Find where the given text appears and provide that cell's center as [X, Y] coordinate. 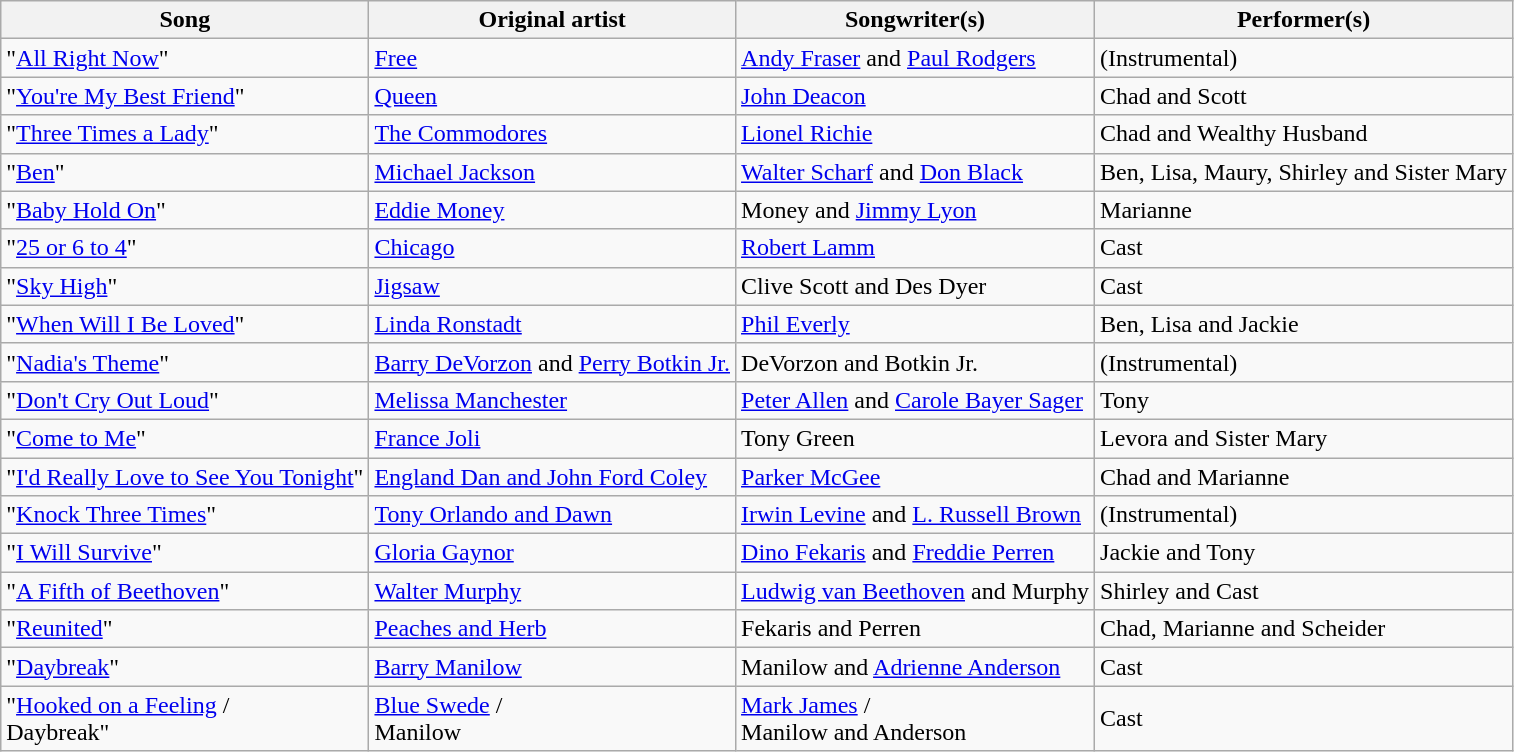
"25 or 6 to 4" [185, 248]
Robert Lamm [916, 248]
Walter Murphy [552, 591]
"Hooked on a Feeling /Daybreak" [185, 718]
Chicago [552, 248]
Marianne [1304, 210]
Songwriter(s) [916, 20]
Lionel Richie [916, 134]
Jackie and Tony [1304, 553]
Shirley and Cast [1304, 591]
Ben, Lisa and Jackie [1304, 324]
Blue Swede /Manilow [552, 718]
Michael Jackson [552, 172]
England Dan and John Ford Coley [552, 477]
Tony Green [916, 438]
Barry DeVorzon and Perry Botkin Jr. [552, 362]
Andy Fraser and Paul Rodgers [916, 58]
Song [185, 20]
"I Will Survive" [185, 553]
"When Will I Be Loved" [185, 324]
Performer(s) [1304, 20]
Original artist [552, 20]
Gloria Gaynor [552, 553]
"All Right Now" [185, 58]
The Commodores [552, 134]
Linda Ronstadt [552, 324]
DeVorzon and Botkin Jr. [916, 362]
"Don't Cry Out Loud" [185, 400]
"Come to Me" [185, 438]
Chad, Marianne and Scheider [1304, 629]
Parker McGee [916, 477]
Chad and Wealthy Husband [1304, 134]
"A Fifth of Beethoven" [185, 591]
Phil Everly [916, 324]
"Baby Hold On" [185, 210]
Dino Fekaris and Freddie Perren [916, 553]
"I'd Really Love to See You Tonight" [185, 477]
Irwin Levine and L. Russell Brown [916, 515]
Melissa Manchester [552, 400]
Tony [1304, 400]
Levora and Sister Mary [1304, 438]
"Daybreak" [185, 667]
"Sky High" [185, 286]
Jigsaw [552, 286]
Clive Scott and Des Dyer [916, 286]
Barry Manilow [552, 667]
Fekaris and Perren [916, 629]
Mark James /Manilow and Anderson [916, 718]
"You're My Best Friend" [185, 96]
Ludwig van Beethoven and Murphy [916, 591]
Eddie Money [552, 210]
John Deacon [916, 96]
"Ben" [185, 172]
Free [552, 58]
Ben, Lisa, Maury, Shirley and Sister Mary [1304, 172]
Tony Orlando and Dawn [552, 515]
Manilow and Adrienne Anderson [916, 667]
"Knock Three Times" [185, 515]
Chad and Marianne [1304, 477]
"Nadia's Theme" [185, 362]
Chad and Scott [1304, 96]
France Joli [552, 438]
"Three Times a Lady" [185, 134]
Peaches and Herb [552, 629]
Money and Jimmy Lyon [916, 210]
Queen [552, 96]
Peter Allen and Carole Bayer Sager [916, 400]
"Reunited" [185, 629]
Walter Scharf and Don Black [916, 172]
